Return the (X, Y) coordinate for the center point of the cell that contains the specified text.  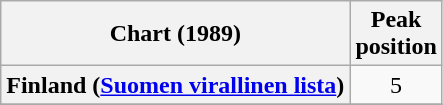
Peakposition (396, 34)
Chart (1989) (176, 34)
5 (396, 85)
Finland (Suomen virallinen lista) (176, 85)
